Provide the [x, y] coordinate of the cell's center where the given text is located.  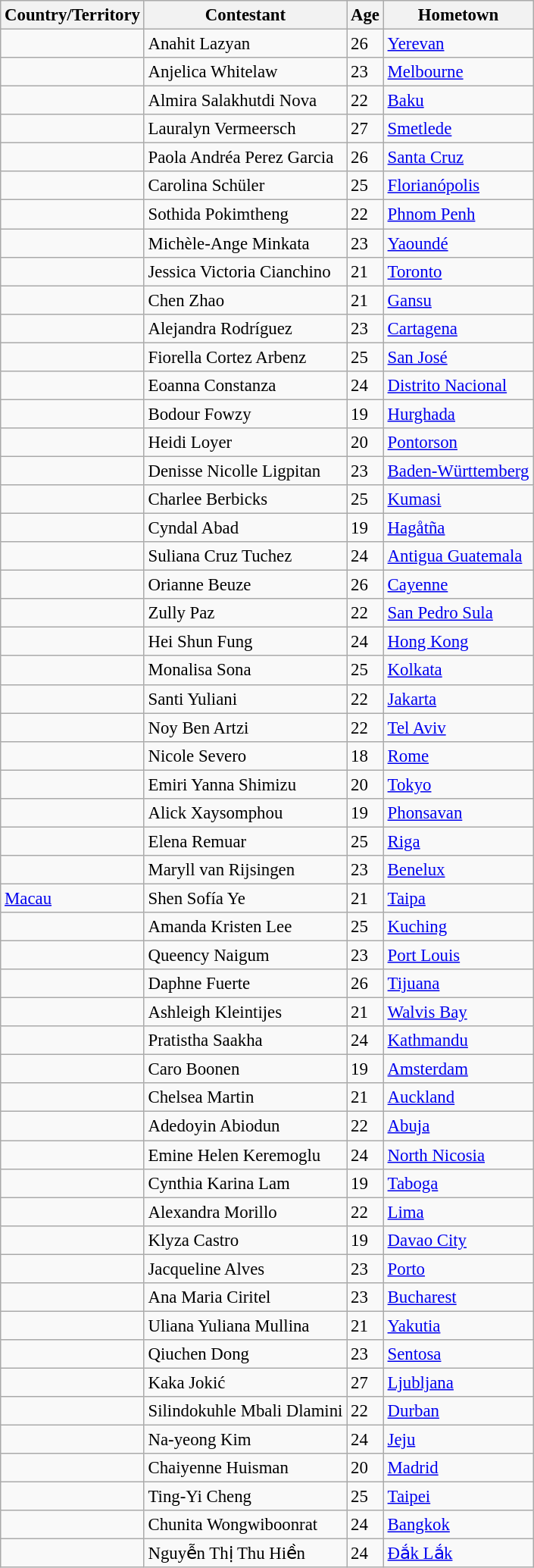
Nicole Severo [245, 756]
Pratistha Saakha [245, 1041]
Silindokuhle Mbali Dlamini [245, 1411]
Hagåtña [457, 528]
Zully Paz [245, 613]
Maryll van Rijsingen [245, 870]
Benelux [457, 870]
Kathmandu [457, 1041]
Alick Xaysomphou [245, 813]
Almira Salakhutdi Nova [245, 101]
Shen Sofía Ye [245, 898]
Antigua Guatemala [457, 556]
Orianne Beuze [245, 585]
Elena Remuar [245, 841]
Amsterdam [457, 1069]
Taipa [457, 898]
Country/Territory [73, 15]
North Nicosia [457, 1155]
Chen Zhao [245, 300]
Durban [457, 1411]
Melbourne [457, 72]
Kuching [457, 927]
Jacqueline Alves [245, 1269]
Riga [457, 841]
Bangkok [457, 1525]
Hei Shun Fung [245, 642]
Klyza Castro [245, 1240]
Abuja [457, 1126]
Ting-Yi Cheng [245, 1497]
Lauralyn Vermeersch [245, 129]
Fiorella Cortez Arbenz [245, 357]
Port Louis [457, 956]
Na-yeong Kim [245, 1440]
Phonsavan [457, 813]
Smetlede [457, 129]
Chelsea Martin [245, 1098]
Tokyo [457, 784]
Tijuana [457, 984]
Age [365, 15]
Kolkata [457, 671]
Cyndal Abad [245, 528]
Chaiyenne Huisman [245, 1468]
Cayenne [457, 585]
Denisse Nicolle Ligpitan [245, 471]
Emiri Yanna Shimizu [245, 784]
Baku [457, 101]
Pontorson [457, 443]
Noy Ben Artzi [245, 728]
Michèle-Ange Minkata [245, 243]
Florianópolis [457, 186]
Anahit Lazyan [245, 44]
Eoanna Constanza [245, 386]
Amanda Kristen Lee [245, 927]
San Pedro Sula [457, 613]
Sentosa [457, 1354]
Charlee Berbicks [245, 499]
Sothida Pokimtheng [245, 214]
Đắk Lắk [457, 1554]
Rome [457, 756]
Hurghada [457, 414]
Phnom Penh [457, 214]
Toronto [457, 271]
Taboga [457, 1183]
Macau [73, 898]
San José [457, 357]
Porto [457, 1269]
Jakarta [457, 699]
Bodour Fowzy [245, 414]
Ljubljana [457, 1382]
Yerevan [457, 44]
Cartagena [457, 328]
Davao City [457, 1240]
Walvis Bay [457, 1012]
Adedoyin Abiodun [245, 1126]
Distrito Nacional [457, 386]
Hometown [457, 15]
Auckland [457, 1098]
Hong Kong [457, 642]
Anjelica Whitelaw [245, 72]
Baden-Württemberg [457, 471]
Monalisa Sona [245, 671]
Santi Yuliani [245, 699]
Caro Boonen [245, 1069]
Alejandra Rodríguez [245, 328]
Santa Cruz [457, 158]
Ashleigh Kleintijes [245, 1012]
Madrid [457, 1468]
Tel Aviv [457, 728]
Yaoundé [457, 243]
Paola Andréa Perez Garcia [245, 158]
Ana Maria Ciritel [245, 1297]
Carolina Schüler [245, 186]
Taipei [457, 1497]
Cynthia Karina Lam [245, 1183]
Chunita Wongwiboonrat [245, 1525]
Suliana Cruz Tuchez [245, 556]
Contestant [245, 15]
Nguyễn Thị Thu Hiền [245, 1554]
Jessica Victoria Cianchino [245, 271]
Lima [457, 1212]
18 [365, 756]
Kaka Jokić [245, 1382]
Heidi Loyer [245, 443]
Daphne Fuerte [245, 984]
Uliana Yuliana Mullina [245, 1325]
Qiuchen Dong [245, 1354]
Jeju [457, 1440]
Bucharest [457, 1297]
Emine Helen Keremoglu [245, 1155]
Queency Naigum [245, 956]
Gansu [457, 300]
Yakutia [457, 1325]
Kumasi [457, 499]
Alexandra Morillo [245, 1212]
